Determine the [X, Y] coordinate at the center of the cell enclosing the given text.  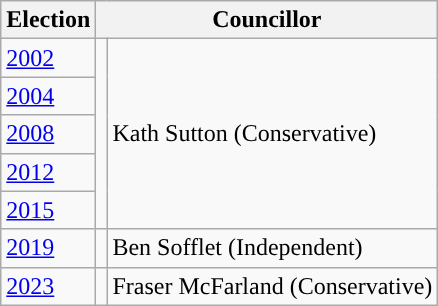
2012 [48, 172]
Election [48, 20]
Kath Sutton (Conservative) [272, 134]
2015 [48, 210]
2004 [48, 96]
2019 [48, 248]
2008 [48, 134]
2023 [48, 286]
Councillor [267, 20]
Ben Sofflet (Independent) [272, 248]
2002 [48, 58]
Fraser McFarland (Conservative) [272, 286]
